Search for the cell housing the specified text and yield its [x, y] center coordinate. 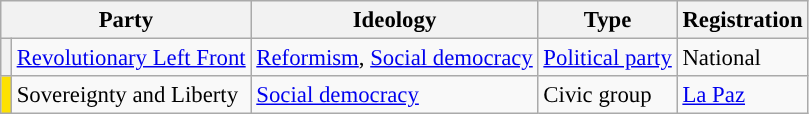
Political party [608, 58]
Civic group [608, 95]
Revolutionary Left Front [131, 58]
Type [608, 20]
National [742, 58]
Reformism, Social democracy [394, 58]
La Paz [742, 95]
Social democracy [394, 95]
Party [126, 20]
Sovereignty and Liberty [131, 95]
Ideology [394, 20]
Registration [742, 20]
